Detect which cell encompasses the target text, then output its [x, y] center coordinate. 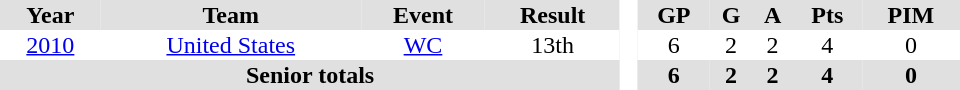
WC [423, 45]
13th [552, 45]
Year [50, 15]
G [732, 15]
2010 [50, 45]
GP [674, 15]
Senior totals [310, 75]
United States [231, 45]
A [773, 15]
Pts [828, 15]
Result [552, 15]
Event [423, 15]
PIM [911, 15]
Team [231, 15]
